For the text-containing cell, return its midpoint in (x, y) coordinate format. 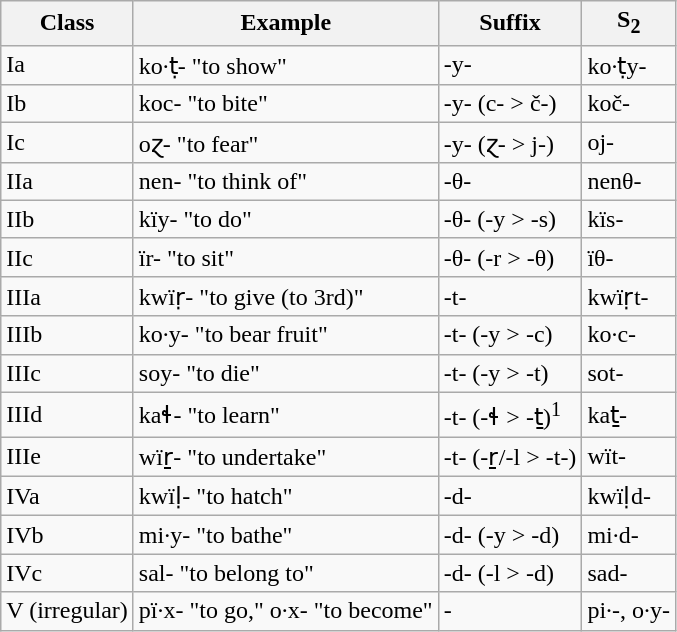
IIIc (68, 373)
pi·-, o·y- (629, 611)
wït- (629, 457)
IIc (68, 257)
kaṯ- (629, 414)
soy- "to die" (286, 373)
nen- "to think of" (286, 181)
- (510, 611)
koč- (629, 104)
ïr- "to sit" (286, 257)
kïs- (629, 219)
-t- (-ṟ/-l > -t-) (510, 457)
-t- (-y > -c) (510, 335)
IIIa (68, 296)
-θ- (-y > -s) (510, 219)
sal- "to belong to" (286, 573)
-d- (-l > -d) (510, 573)
IVa (68, 496)
Ib (68, 104)
kwïṛt- (629, 296)
Ia (68, 65)
oɀ- "to fear" (286, 143)
kaɬ- "to learn" (286, 414)
-y- (c- > č-) (510, 104)
pï·x- "to go," o·x- "to become" (286, 611)
nenθ- (629, 181)
kïy- "to do" (286, 219)
ko·ṭ- "to show" (286, 65)
IVb (68, 535)
ko·ṭy- (629, 65)
Class (68, 23)
Example (286, 23)
Suffix (510, 23)
S2 (629, 23)
kwïḷ- "to hatch" (286, 496)
oj- (629, 143)
mi·y- "to bathe" (286, 535)
Ic (68, 143)
IIIe (68, 457)
sot- (629, 373)
ïθ- (629, 257)
IIb (68, 219)
IVc (68, 573)
V (irregular) (68, 611)
kwïḷd- (629, 496)
koc- "to bite" (286, 104)
-y- (ɀ- > j-) (510, 143)
-d- (-y > -d) (510, 535)
kwïṛ- "to give (to 3rd)" (286, 296)
-θ- (510, 181)
-θ- (-r > -θ) (510, 257)
-t- (510, 296)
ko·y- "to bear fruit" (286, 335)
-d- (510, 496)
IIIb (68, 335)
wïṟ- "to undertake" (286, 457)
IIa (68, 181)
mi·d- (629, 535)
-t- (-y > -t) (510, 373)
-y- (510, 65)
sad- (629, 573)
ko·c- (629, 335)
-t- (-ɬ > -ṯ)1 (510, 414)
IIId (68, 414)
